Locate the cell with the specified text and output its (X, Y) center coordinate. 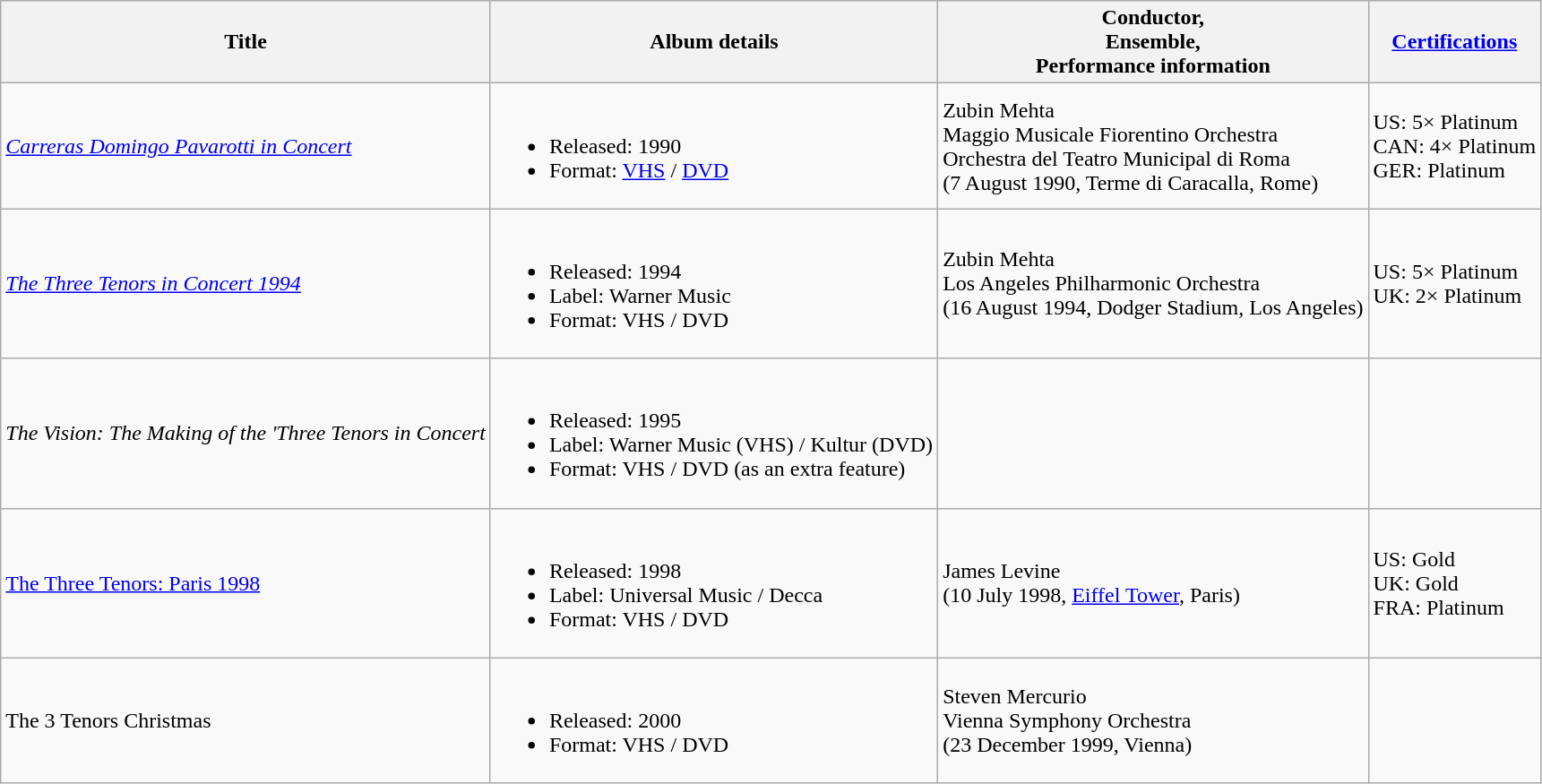
Album details (713, 42)
The Vision: The Making of the 'Three Tenors in Concert (246, 434)
Released: 1994Label: Warner MusicFormat: VHS / DVD (713, 283)
Released: 1998Label: Universal Music / DeccaFormat: VHS / DVD (713, 582)
Released: 2000Format: VHS / DVD (713, 720)
Released: 1995Label: Warner Music (VHS) / Kultur (DVD)Format: VHS / DVD (as an extra feature) (713, 434)
Steven MercurioVienna Symphony Orchestra (23 December 1999, Vienna) (1153, 720)
The Three Tenors: Paris 1998 (246, 582)
James Levine (10 July 1998, Eiffel Tower, Paris) (1153, 582)
The 3 Tenors Christmas (246, 720)
Zubin MehtaLos Angeles Philharmonic Orchestra (16 August 1994, Dodger Stadium, Los Angeles) (1153, 283)
Zubin MehtaMaggio Musicale Fiorentino OrchestraOrchestra del Teatro Municipal di Roma (7 August 1990, Terme di Caracalla, Rome) (1153, 146)
Title (246, 42)
Certifications (1455, 42)
US: 5× Platinum CAN: 4× Platinum GER: Platinum (1455, 146)
Released: 1990Format: VHS / DVD (713, 146)
The Three Tenors in Concert 1994 (246, 283)
Conductor,Ensemble, Performance information (1153, 42)
Carreras Domingo Pavarotti in Concert (246, 146)
US: Gold UK: Gold FRA: Platinum (1455, 582)
US: 5× Platinum UK: 2× Platinum (1455, 283)
